For the text-containing cell, return its midpoint in (X, Y) coordinate format. 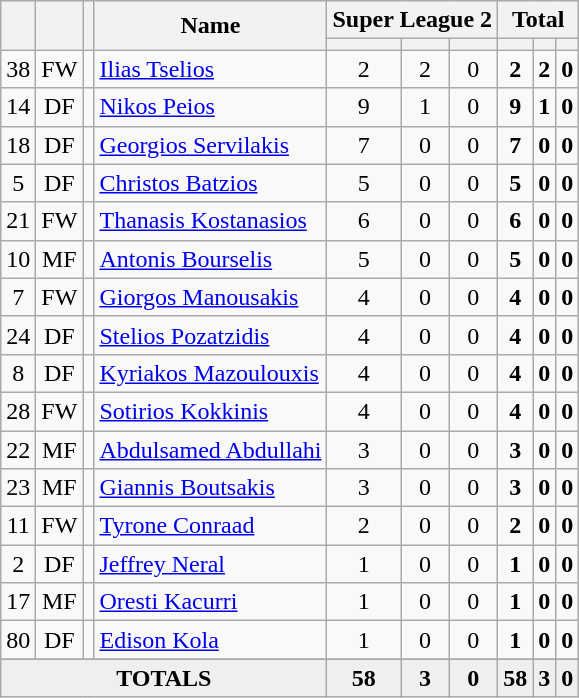
Oresti Kacurri (210, 602)
Christos Batzios (210, 183)
80 (18, 640)
Thanasis Kostanasios (210, 221)
8 (18, 373)
23 (18, 488)
22 (18, 449)
Georgios Servilakis (210, 145)
21 (18, 221)
38 (18, 69)
18 (18, 145)
Ilias Tselios (210, 69)
Antonis Bourselis (210, 259)
24 (18, 335)
17 (18, 602)
Jeffrey Neral (210, 564)
Stelios Pozatzidis (210, 335)
10 (18, 259)
Sotirios Kokkinis (210, 411)
11 (18, 526)
28 (18, 411)
Edison Kola (210, 640)
14 (18, 107)
Total (538, 20)
Giorgos Manousakis (210, 297)
Kyriakos Mazoulouxis (210, 373)
Giannis Boutsakis (210, 488)
Abdulsamed Abdullahi (210, 449)
Nikos Peios (210, 107)
Name (210, 26)
Tyrone Conraad (210, 526)
TOTALS (164, 678)
Super League 2 (412, 20)
